Find where the given text appears and provide that cell's center as (X, Y) coordinate. 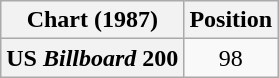
98 (231, 58)
Position (231, 20)
US Billboard 200 (92, 58)
Chart (1987) (92, 20)
